Extract the (X, Y) coordinate from the center of the cell holding the provided text.  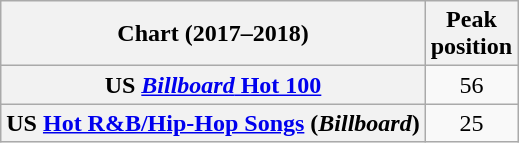
Chart (2017–2018) (213, 34)
56 (471, 85)
US Hot R&B/Hip-Hop Songs (Billboard) (213, 123)
US Billboard Hot 100 (213, 85)
Peakposition (471, 34)
25 (471, 123)
